Return [X, Y] of the center of cell containing provided text 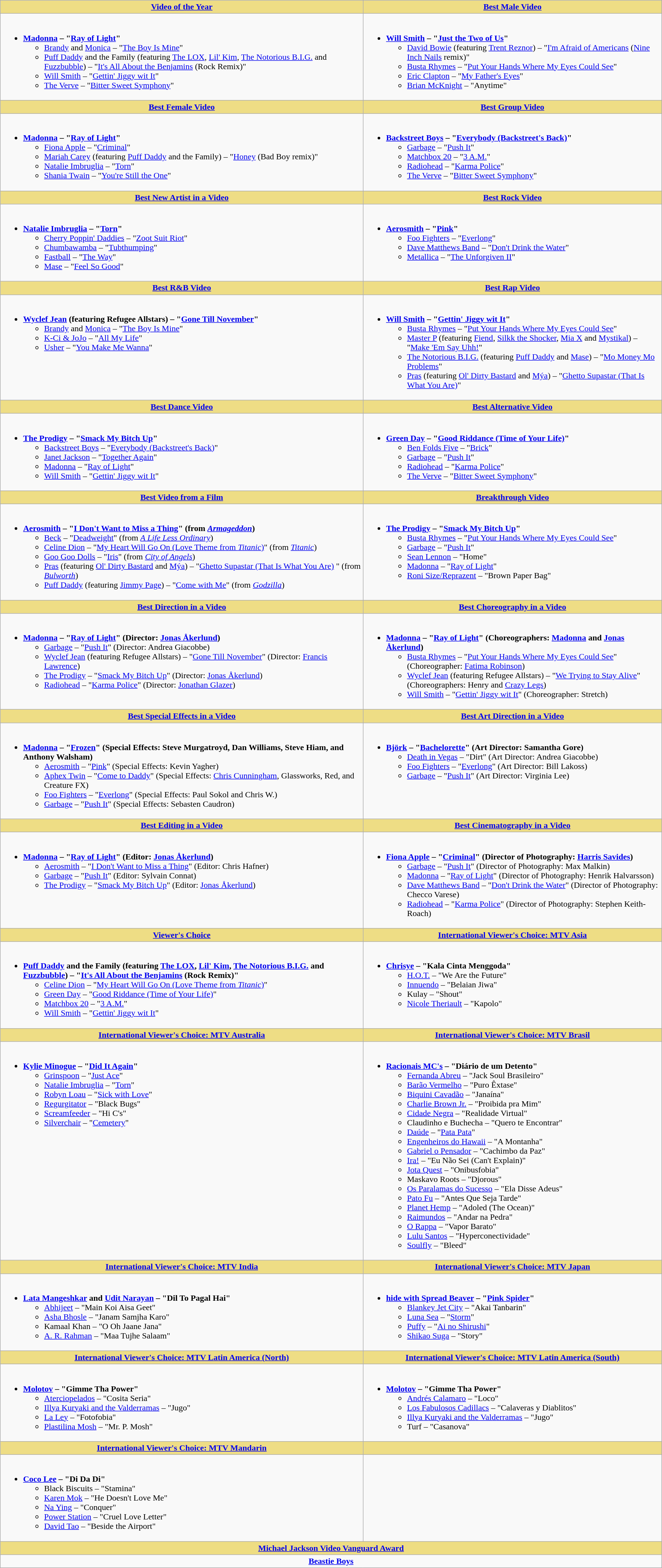
hide with Spread Beaver – "Pink Spider"Blankey Jet City – "Akai Tanbarin"Luna Sea – "Storm"Puffy – "Ai no Shirushi"Shikao Suga – "Story" [513, 1312]
Best Dance Video [182, 407]
International Viewer's Choice: MTV Japan [513, 1267]
International Viewer's Choice: MTV Mandarin [182, 1448]
Beastie Boys [331, 1561]
Best Rap Video [513, 288]
Best Choreography in a Video [513, 607]
International Viewer's Choice: MTV Asia [513, 935]
Best Video from a Film [182, 497]
International Viewer's Choice: MTV Brasil [513, 1035]
Aerosmith – "Pink"Foo Fighters – "Everlong"Dave Matthews Band – "Don't Drink the Water"Metallica – "The Unforgiven II" [513, 242]
Best Female Video [182, 107]
Best Alternative Video [513, 407]
Best Cinematography in a Video [513, 826]
Michael Jackson Video Vanguard Award [331, 1548]
International Viewer's Choice: MTV India [182, 1267]
International Viewer's Choice: MTV Latin America (South) [513, 1357]
International Viewer's Choice: MTV Australia [182, 1035]
Best R&B Video [182, 288]
Viewer's Choice [182, 935]
Best Special Effects in a Video [182, 716]
Breakthrough Video [513, 497]
International Viewer's Choice: MTV Latin America (North) [182, 1357]
Best Group Video [513, 107]
Best Rock Video [513, 197]
Video of the Year [182, 7]
Best New Artist in a Video [182, 197]
Natalie Imbruglia – "Torn"Cherry Poppin' Daddies – "Zoot Suit Riot"Chumbawamba – "Tubthumping"Fastball – "The Way"Mase – "Feel So Good" [182, 242]
Chrisye – "Kala Cinta Menggoda"H.O.T. – "We Are the Future"Innuendo – "Belaian Jiwa"Kulay – "Shout"Nicole Theriault – "Kapolo" [513, 985]
Best Male Video [513, 7]
Best Art Direction in a Video [513, 716]
Best Direction in a Video [182, 607]
Best Editing in a Video [182, 826]
